From the cell containing the given text, extract its center point as (x, y) coordinate. 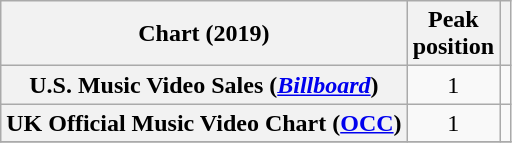
UK Official Music Video Chart (OCC) (204, 123)
Chart (2019) (204, 34)
U.S. Music Video Sales (Billboard) (204, 85)
Peakposition (453, 34)
